Extract the (X, Y) coordinate from the center of the cell holding the provided text.  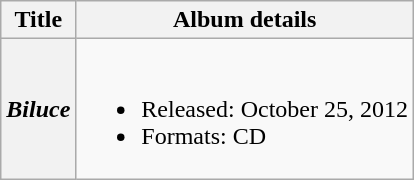
Title (38, 20)
Album details (245, 20)
Released: October 25, 2012Formats: CD (245, 109)
Biluce (38, 109)
